Search for the cell housing the specified text and yield its (X, Y) center coordinate. 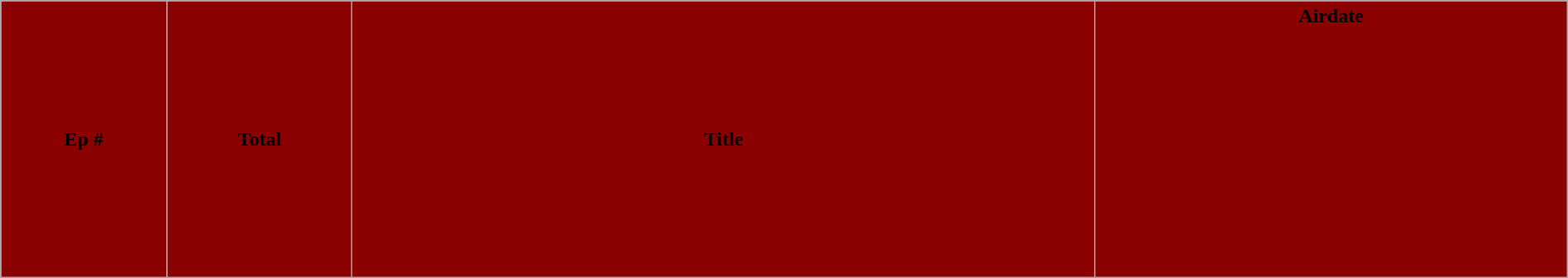
Title (724, 139)
Total (260, 139)
Airdate (1331, 139)
Ep # (84, 139)
